Identify which cell holds the provided text, then report its (X, Y) central coordinate. 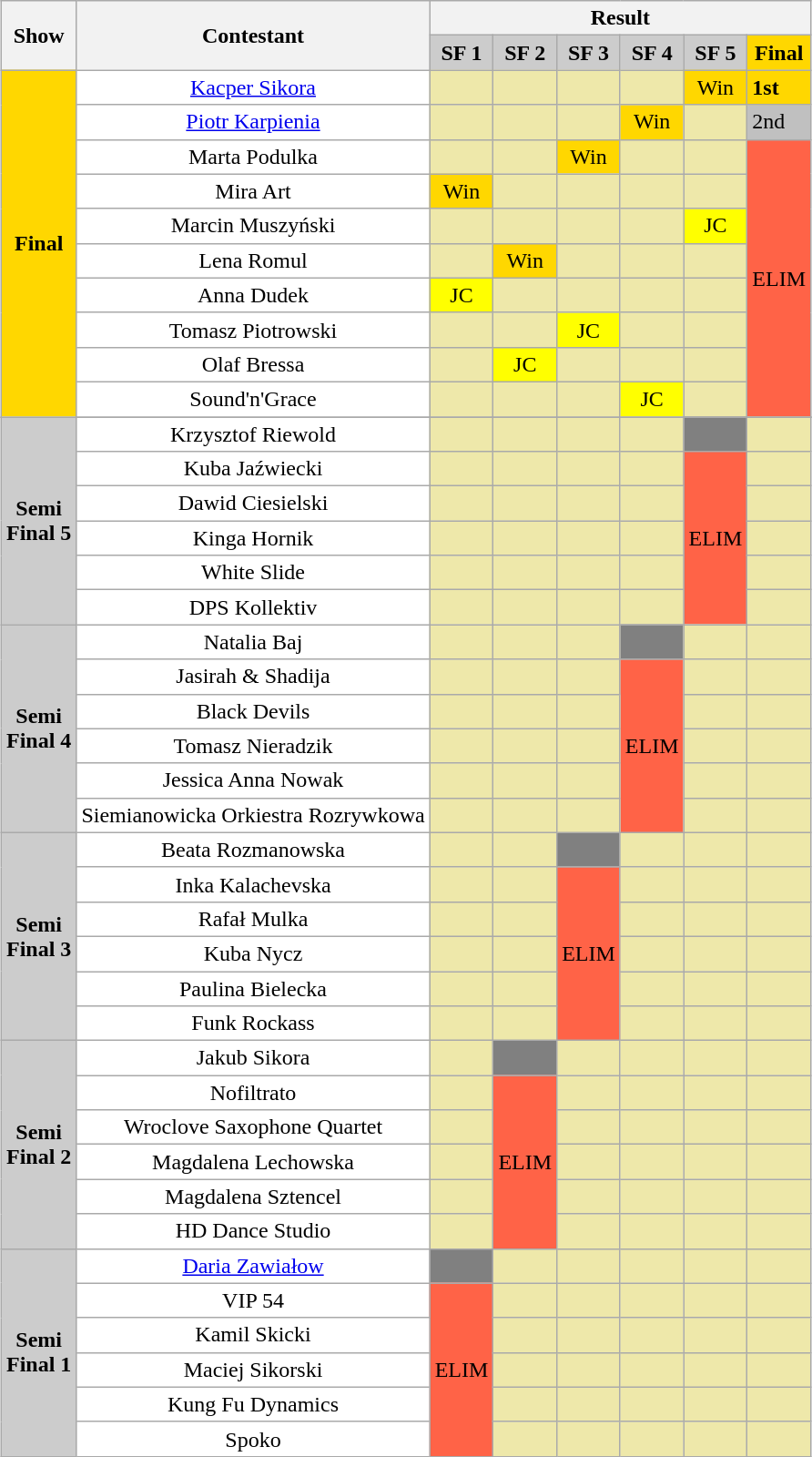
2nd (779, 122)
VIP 54 (253, 1300)
Maciej Sikorski (253, 1370)
Kuba Jaźwiecki (253, 469)
Piotr Karpienia (253, 122)
Mira Art (253, 191)
Jakub Sikora (253, 1058)
Tomasz Nieradzik (253, 746)
SemiFinal 3 (38, 936)
1st (779, 87)
Natalia Baj (253, 642)
Anna Dudek (253, 295)
Olaf Bressa (253, 364)
Show (38, 36)
SemiFinal 4 (38, 728)
SemiFinal 1 (38, 1352)
Kamil Skicki (253, 1335)
Siemianowicka Orkiestra Rozrywkowa (253, 815)
SemiFinal 5 (38, 521)
Marta Podulka (253, 157)
SF 2 (525, 53)
Rafał Mulka (253, 919)
Paulina Bielecka (253, 988)
Wroclove Saxophone Quartet (253, 1127)
SF 3 (589, 53)
Spoko (253, 1439)
Kacper Sikora (253, 87)
Funk Rockass (253, 1024)
Jasirah & Shadija (253, 677)
Magdalena Lechowska (253, 1162)
White Slide (253, 573)
Krzysztof Riewold (253, 434)
HD Dance Studio (253, 1231)
Nofiltrato (253, 1093)
Magdalena Sztencel (253, 1197)
Black Devils (253, 711)
Daria Zawiałow (253, 1266)
SemiFinal 2 (38, 1145)
Jessica Anna Nowak (253, 780)
Beata Rozmanowska (253, 850)
Kuba Nycz (253, 953)
Inka Kalachevska (253, 884)
SF 5 (716, 53)
Result (620, 18)
Dawid Ciesielski (253, 504)
Lena Romul (253, 260)
Contestant (253, 36)
Kinga Hornik (253, 538)
Kung Fu Dynamics (253, 1404)
DPS Kollektiv (253, 607)
SF 1 (462, 53)
SF 4 (652, 53)
Sound'n'Grace (253, 399)
Tomasz Piotrowski (253, 330)
Marcin Muszyński (253, 226)
